Identify which cell holds the provided text, then report its (X, Y) central coordinate. 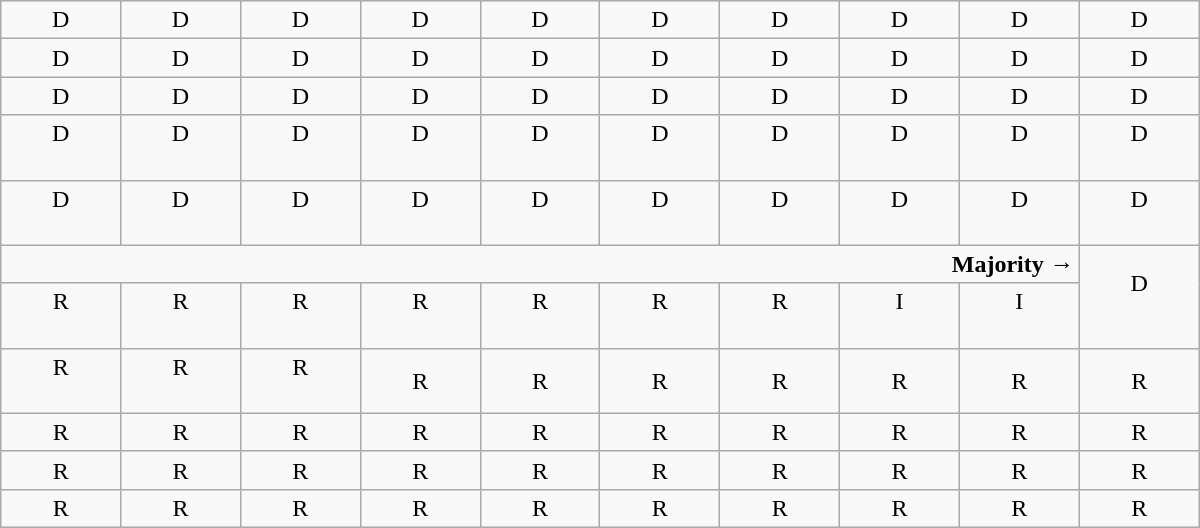
Majority → (540, 264)
